Determine the (X, Y) coordinate at the center of the cell enclosing the given text.  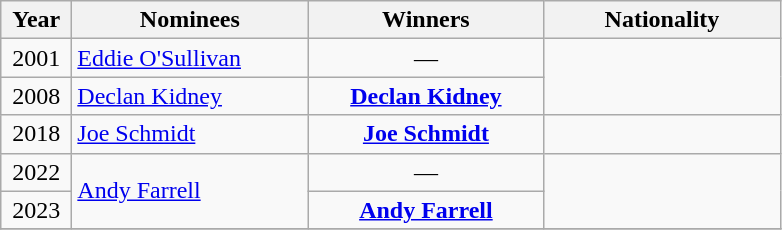
2008 (36, 96)
2018 (36, 134)
2001 (36, 58)
Eddie O'Sullivan (190, 58)
2023 (36, 210)
2022 (36, 172)
Winners (426, 20)
Nominees (190, 20)
Year (36, 20)
Nationality (662, 20)
